Locate the cell with the specified text and output its [X, Y] center coordinate. 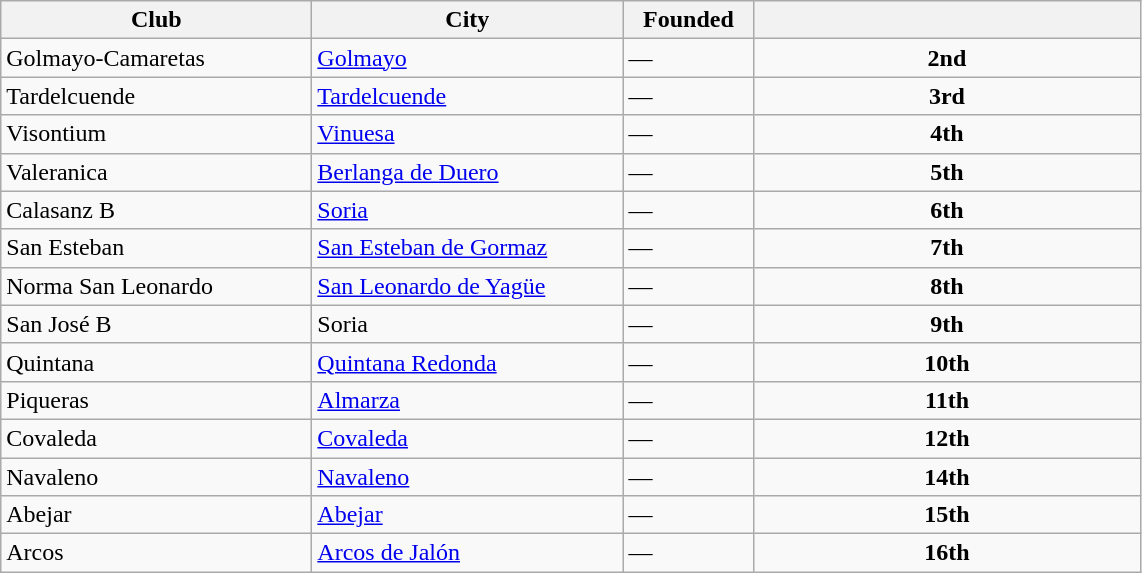
Visontium [156, 134]
11th [947, 400]
Piqueras [156, 400]
Quintana [156, 362]
Arcos de Jalón [468, 553]
Norma San Leonardo [156, 286]
Calasanz B [156, 210]
6th [947, 210]
San José B [156, 324]
Arcos [156, 553]
14th [947, 477]
4th [947, 134]
Club [156, 20]
San Leonardo de Yagüe [468, 286]
12th [947, 438]
Quintana Redonda [468, 362]
City [468, 20]
10th [947, 362]
16th [947, 553]
8th [947, 286]
Golmayo-Camaretas [156, 58]
Founded [688, 20]
15th [947, 515]
Berlanga de Duero [468, 172]
9th [947, 324]
7th [947, 248]
Valeranica [156, 172]
Vinuesa [468, 134]
Almarza [468, 400]
San Esteban de Gormaz [468, 248]
San Esteban [156, 248]
5th [947, 172]
3rd [947, 96]
2nd [947, 58]
Golmayo [468, 58]
